Find where the given text appears and provide that cell's center as [x, y] coordinate. 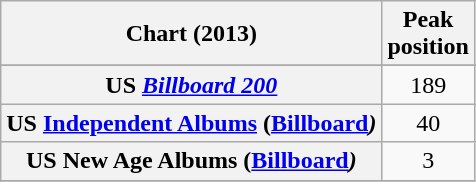
US Billboard 200 [192, 85]
US Independent Albums (Billboard) [192, 123]
US New Age Albums (Billboard) [192, 161]
40 [428, 123]
Chart (2013) [192, 34]
Peakposition [428, 34]
3 [428, 161]
189 [428, 85]
